Return (x, y) of the center of cell containing provided text 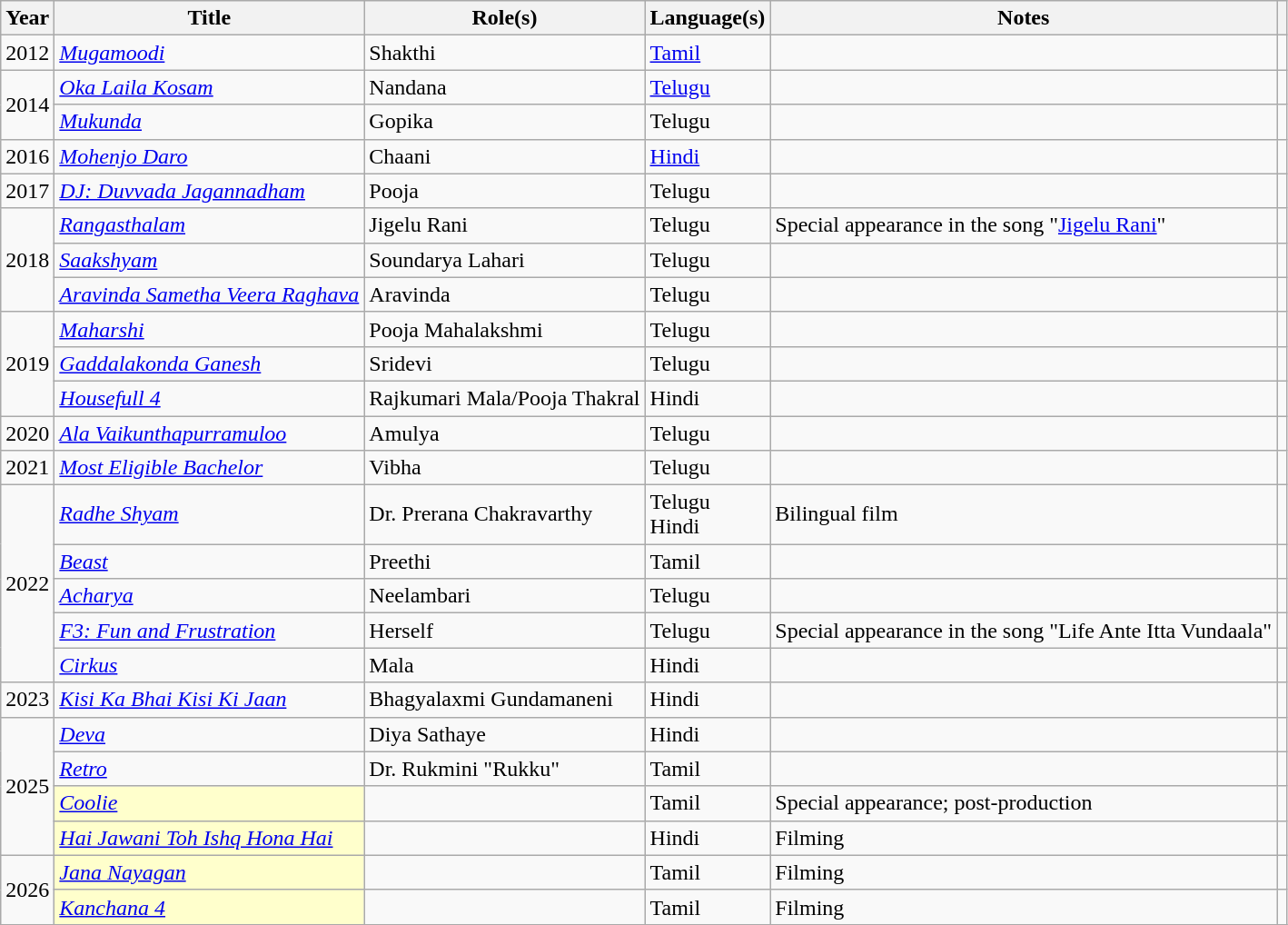
Rangasthalam (209, 225)
Ala Vaikunthapurramuloo (209, 433)
Jana Nayagan (209, 872)
2019 (27, 363)
Shakthi (505, 53)
2017 (27, 191)
Bilingual film (1024, 514)
Mugamoodi (209, 53)
2016 (27, 156)
Acharya (209, 596)
Cirkus (209, 665)
Housefull 4 (209, 398)
Chaani (505, 156)
Preethi (505, 562)
Gaddalakonda Ganesh (209, 363)
Sridevi (505, 363)
F3: Fun and Frustration (209, 631)
2014 (27, 104)
Notes (1024, 18)
Radhe Shyam (209, 514)
Hai Jawani Toh Ishq Hona Hai (209, 838)
Soundarya Lahari (505, 260)
Neelambari (505, 596)
2025 (27, 786)
Bhagyalaxmi Gundamaneni (505, 700)
Language(s) (708, 18)
Maharshi (209, 329)
Year (27, 18)
Mala (505, 665)
Gopika (505, 122)
Aravinda Sametha Veera Raghava (209, 294)
Role(s) (505, 18)
Mukunda (209, 122)
Special appearance in the song "Jigelu Rani" (1024, 225)
TeluguHindi (708, 514)
Diya Sathaye (505, 734)
2023 (27, 700)
2012 (27, 53)
Herself (505, 631)
Amulya (505, 433)
Dr. Prerana Chakravarthy (505, 514)
Jigelu Rani (505, 225)
Pooja (505, 191)
Nandana (505, 87)
Aravinda (505, 294)
Most Eligible Bachelor (209, 468)
Rajkumari Mala/Pooja Thakral (505, 398)
Title (209, 18)
Kanchana 4 (209, 907)
2026 (27, 890)
DJ: Duvvada Jagannadham (209, 191)
Kisi Ka Bhai Kisi Ki Jaan (209, 700)
Vibha (505, 468)
2021 (27, 468)
Beast (209, 562)
Saakshyam (209, 260)
Dr. Rukmini "Rukku" (505, 769)
Pooja Mahalakshmi (505, 329)
Oka Laila Kosam (209, 87)
Special appearance; post-production (1024, 803)
Special appearance in the song "Life Ante Itta Vundaala" (1024, 631)
Deva (209, 734)
Coolie (209, 803)
Mohenjo Daro (209, 156)
Retro (209, 769)
2020 (27, 433)
2022 (27, 583)
2018 (27, 260)
